Output the [x, y] coordinate of the center of the cell containing the given text.  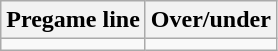
Over/under [210, 20]
Pregame line [74, 20]
